Search for the cell housing the specified text and yield its (X, Y) center coordinate. 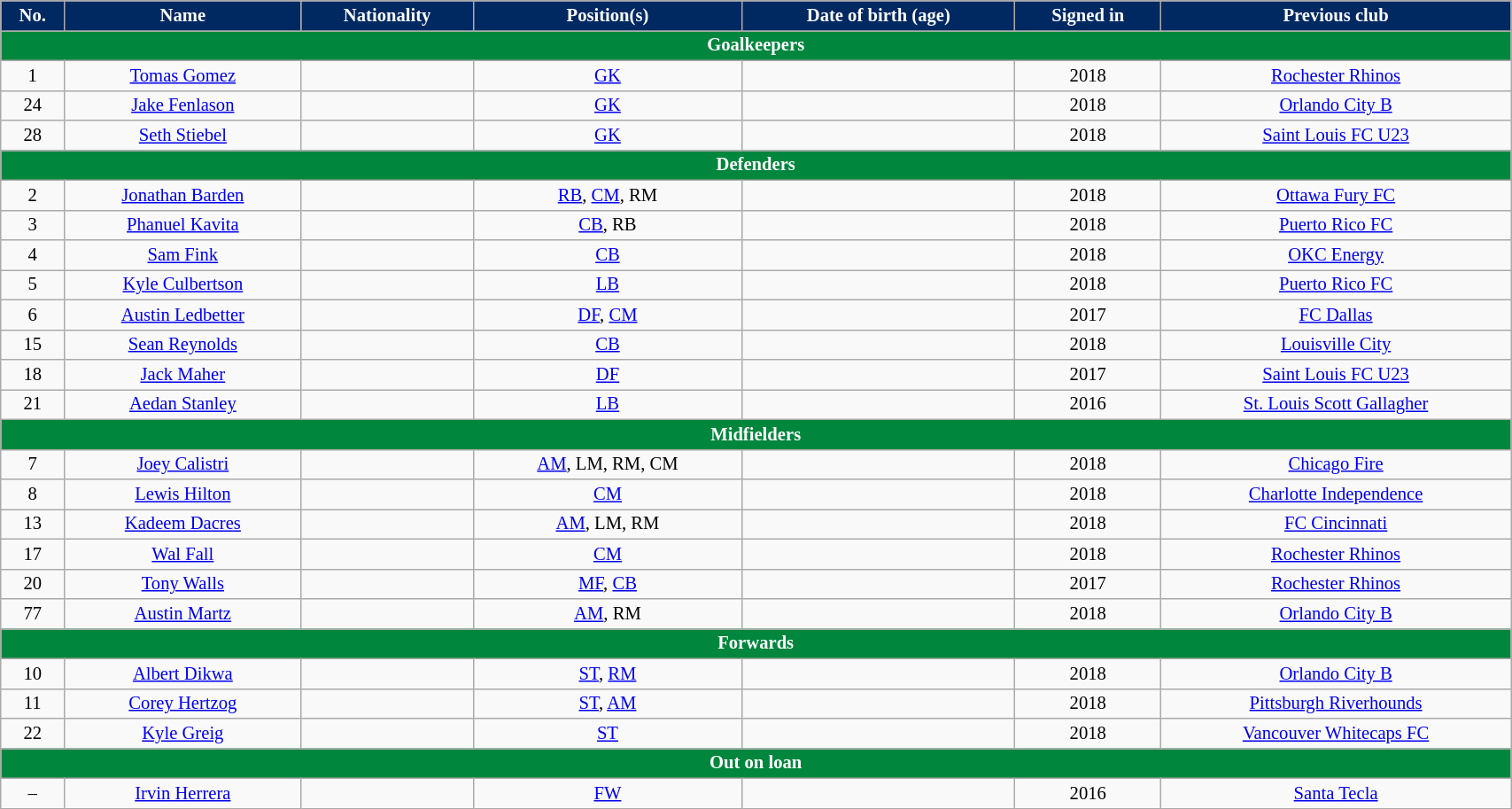
CB, RB (608, 225)
Forwards (756, 643)
17 (33, 554)
Position(s) (608, 15)
Goalkeepers (756, 45)
Previous club (1336, 15)
2 (33, 195)
Austin Martz (182, 614)
Tomas Gomez (182, 75)
22 (33, 733)
OKC Energy (1336, 254)
Nationality (387, 15)
Joey Calistri (182, 464)
Louisville City (1336, 345)
Lewis Hilton (182, 494)
AM, LM, RM, CM (608, 464)
10 (33, 673)
MF, CB (608, 584)
ST, AM (608, 704)
DF, CM (608, 315)
3 (33, 225)
Charlotte Independence (1336, 494)
6 (33, 315)
Signed in (1088, 15)
Tony Walls (182, 584)
ST (608, 733)
Seth Stiebel (182, 136)
Name (182, 15)
Date of birth (age) (879, 15)
Kyle Greig (182, 733)
Kadeem Dacres (182, 524)
– (33, 793)
ST, RM (608, 673)
FC Cincinnati (1336, 524)
FW (608, 793)
Kyle Culbertson (182, 284)
No. (33, 15)
11 (33, 704)
18 (33, 375)
Wal Fall (182, 554)
FC Dallas (1336, 315)
Pittsburgh Riverhounds (1336, 704)
Albert Dikwa (182, 673)
Out on loan (756, 763)
13 (33, 524)
Sean Reynolds (182, 345)
20 (33, 584)
Defenders (756, 165)
8 (33, 494)
77 (33, 614)
Jake Fenlason (182, 105)
Phanuel Kavita (182, 225)
Vancouver Whitecaps FC (1336, 733)
Corey Hertzog (182, 704)
Jonathan Barden (182, 195)
Aedan Stanley (182, 404)
24 (33, 105)
DF (608, 375)
AM, RM (608, 614)
4 (33, 254)
Santa Tecla (1336, 793)
AM, LM, RM (608, 524)
Irvin Herrera (182, 793)
5 (33, 284)
1 (33, 75)
28 (33, 136)
7 (33, 464)
Ottawa Fury FC (1336, 195)
Midfielders (756, 434)
Sam Fink (182, 254)
RB, CM, RM (608, 195)
Chicago Fire (1336, 464)
15 (33, 345)
Austin Ledbetter (182, 315)
21 (33, 404)
St. Louis Scott Gallagher (1336, 404)
Jack Maher (182, 375)
